Capture the cell that displays the provided text and extract its (x, y) central coordinate. 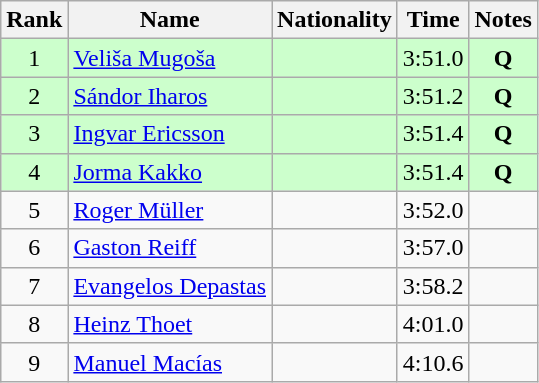
1 (34, 58)
9 (34, 362)
Name (170, 20)
4:10.6 (433, 362)
3 (34, 134)
3:57.0 (433, 248)
Notes (503, 20)
Time (433, 20)
Sándor Iharos (170, 96)
6 (34, 248)
3:51.2 (433, 96)
4 (34, 172)
Ingvar Ericsson (170, 134)
3:52.0 (433, 210)
Rank (34, 20)
Manuel Macías (170, 362)
4:01.0 (433, 324)
Veliša Mugoša (170, 58)
7 (34, 286)
Jorma Kakko (170, 172)
Nationality (335, 20)
3:58.2 (433, 286)
3:51.0 (433, 58)
Heinz Thoet (170, 324)
Evangelos Depastas (170, 286)
8 (34, 324)
Gaston Reiff (170, 248)
2 (34, 96)
5 (34, 210)
Roger Müller (170, 210)
